Extract the [x, y] coordinate from the center of the cell holding the provided text.  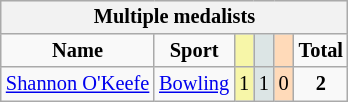
2 [321, 84]
Sport [194, 51]
Bowling [194, 84]
0 [284, 84]
Total [321, 51]
Shannon O'Keefe [78, 84]
Multiple medalists [174, 17]
Name [78, 51]
